Pinpoint the cell where the given text exists, returning its (x, y) midpoint coordinate. 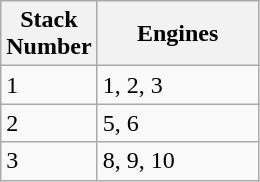
1 (49, 85)
8, 9, 10 (178, 161)
3 (49, 161)
Engines (178, 34)
5, 6 (178, 123)
2 (49, 123)
1, 2, 3 (178, 85)
Stack Number (49, 34)
